Identify which cell holds the provided text, then report its (x, y) central coordinate. 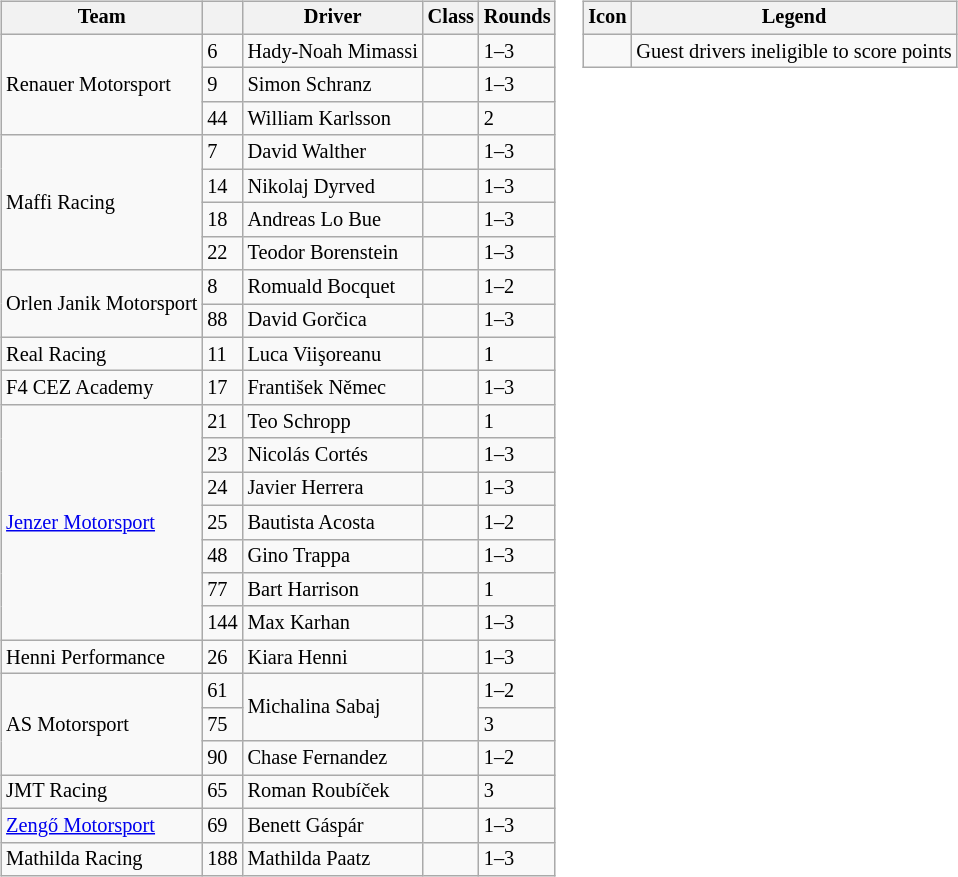
Chase Fernandez (333, 758)
26 (222, 657)
Teo Schropp (333, 422)
77 (222, 590)
Legend (794, 18)
JMT Racing (102, 792)
25 (222, 522)
Rounds (518, 18)
Andreas Lo Bue (333, 220)
F4 CEZ Academy (102, 388)
Javier Herrera (333, 489)
Orlen Janik Motorsport (102, 304)
22 (222, 253)
Class (451, 18)
Bautista Acosta (333, 522)
9 (222, 85)
Simon Schranz (333, 85)
144 (222, 623)
David Gorčica (333, 321)
Luca Viişoreanu (333, 354)
Michalina Sabaj (333, 708)
Maffi Racing (102, 202)
23 (222, 455)
Romuald Bocquet (333, 287)
Benett Gáspár (333, 825)
Zengő Motorsport (102, 825)
Kiara Henni (333, 657)
David Walther (333, 152)
Max Karhan (333, 623)
88 (222, 321)
Teodor Borenstein (333, 253)
2 (518, 119)
Mathilda Racing (102, 859)
Nikolaj Dyrved (333, 186)
61 (222, 691)
Henni Performance (102, 657)
90 (222, 758)
AS Motorsport (102, 724)
Bart Harrison (333, 590)
21 (222, 422)
69 (222, 825)
Jenzer Motorsport (102, 523)
75 (222, 724)
Real Racing (102, 354)
Nicolás Cortés (333, 455)
48 (222, 556)
65 (222, 792)
17 (222, 388)
6 (222, 51)
8 (222, 287)
Mathilda Paatz (333, 859)
11 (222, 354)
188 (222, 859)
24 (222, 489)
Driver (333, 18)
Gino Trappa (333, 556)
7 (222, 152)
Hady-Noah Mimassi (333, 51)
18 (222, 220)
Guest drivers ineligible to score points (794, 51)
Team (102, 18)
František Němec (333, 388)
Roman Roubíček (333, 792)
14 (222, 186)
Icon (607, 18)
William Karlsson (333, 119)
44 (222, 119)
Renauer Motorsport (102, 84)
